Scan for the cell matching the given text and deliver its [x, y] coordinate at center. 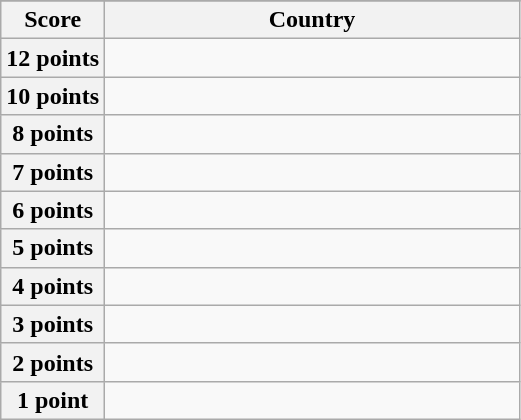
Country [312, 20]
1 point [53, 400]
Score [53, 20]
5 points [53, 248]
12 points [53, 58]
3 points [53, 324]
6 points [53, 210]
10 points [53, 96]
7 points [53, 172]
2 points [53, 362]
4 points [53, 286]
8 points [53, 134]
